Determine the [X, Y] coordinate at the center of the cell enclosing the given text.  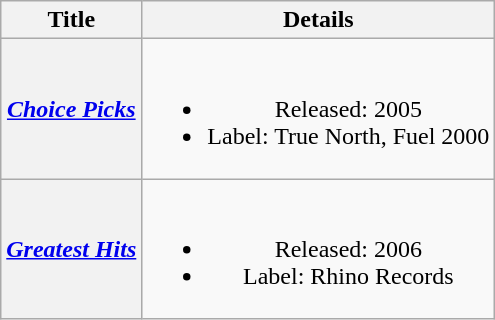
Details [318, 20]
Released: 2006Label: Rhino Records [318, 249]
Greatest Hits [72, 249]
Title [72, 20]
Released: 2005Label: True North, Fuel 2000 [318, 109]
Choice Picks [72, 109]
